Identify which cell holds the provided text, then report its (x, y) central coordinate. 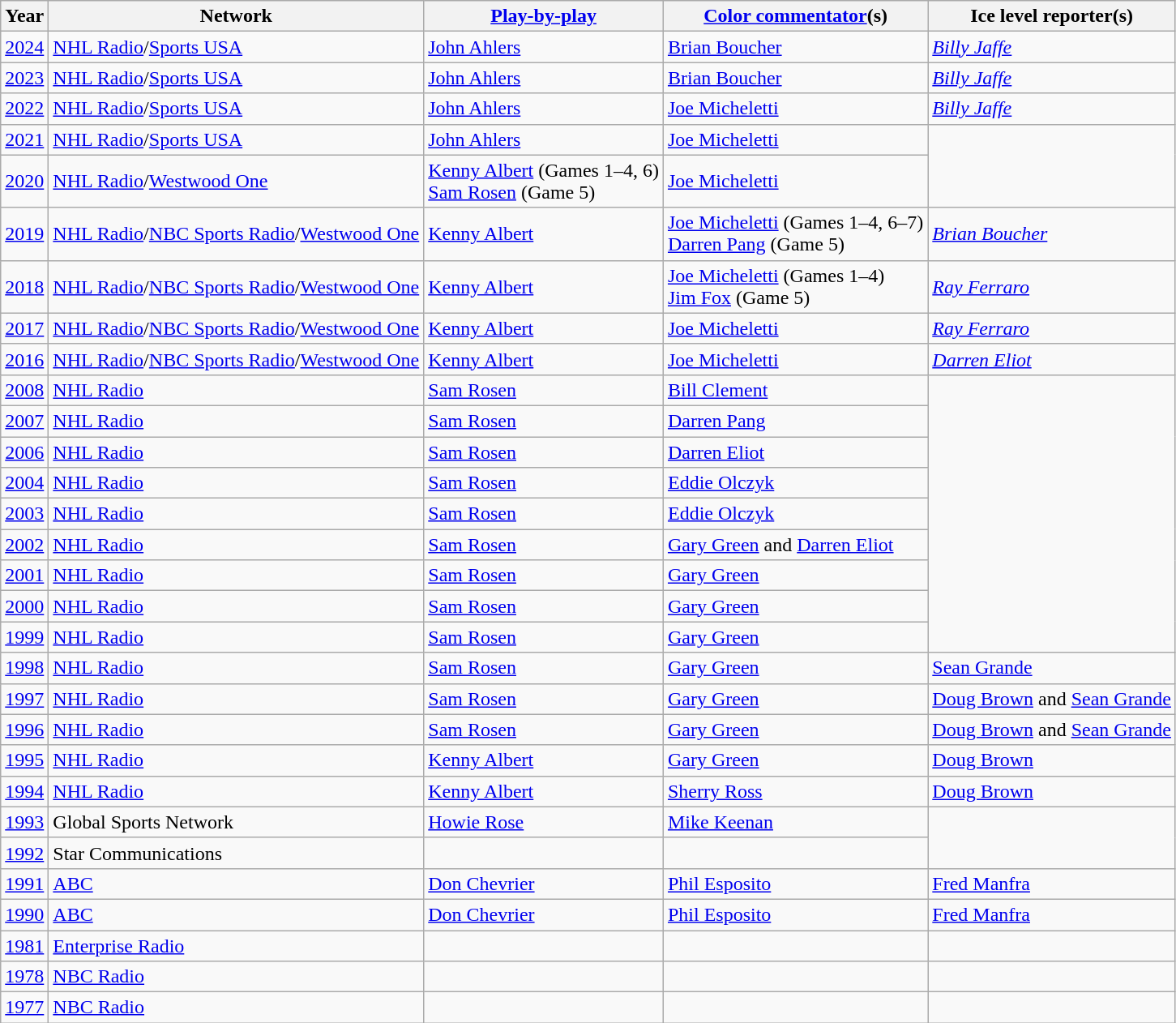
2023 (24, 78)
Mike Keenan (795, 822)
Star Communications (237, 853)
1990 (24, 914)
1995 (24, 760)
1977 (24, 1008)
1998 (24, 668)
2004 (24, 483)
2017 (24, 328)
2006 (24, 452)
Color commentator(s) (795, 16)
Kenny Albert (Games 1–4, 6)Sam Rosen (Game 5) (544, 182)
1994 (24, 791)
Network (237, 16)
2008 (24, 390)
Global Sports Network (237, 822)
1993 (24, 822)
2002 (24, 545)
2019 (24, 233)
Gary Green and Darren Eliot (795, 545)
1996 (24, 730)
2016 (24, 359)
1978 (24, 977)
2021 (24, 139)
Darren Pang (795, 421)
Sean Grande (1052, 668)
Enterprise Radio (237, 946)
1999 (24, 637)
Ice level reporter(s) (1052, 16)
Sherry Ross (795, 791)
2020 (24, 182)
2022 (24, 109)
2024 (24, 47)
1992 (24, 853)
Howie Rose (544, 822)
Joe Micheletti (Games 1–4)Jim Fox (Game 5) (795, 287)
Joe Micheletti (Games 1–4, 6–7)Darren Pang (Game 5) (795, 233)
Bill Clement (795, 390)
Year (24, 16)
NHL Radio/Westwood One (237, 182)
1981 (24, 946)
1991 (24, 884)
2001 (24, 576)
2003 (24, 514)
Play-by-play (544, 16)
2018 (24, 287)
2000 (24, 606)
1997 (24, 699)
2007 (24, 421)
